From the cell containing the given text, extract its center point as [X, Y] coordinate. 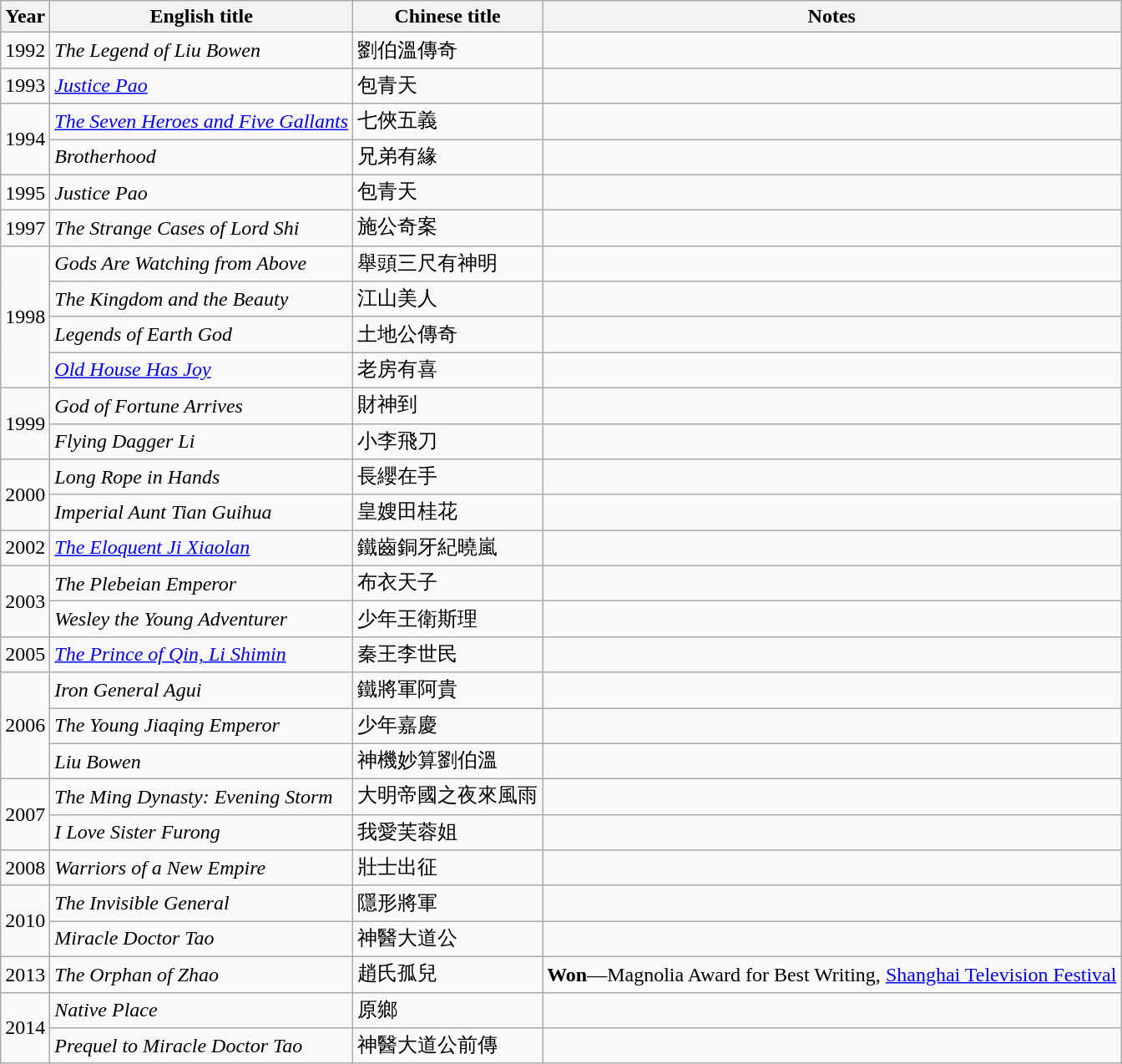
趙氏孤兒 [447, 974]
小李飛刀 [447, 441]
2008 [25, 869]
2006 [25, 726]
Long Rope in Hands [202, 478]
Prequel to Miracle Doctor Tao [202, 1046]
布衣天子 [447, 583]
老房有喜 [447, 371]
1997 [25, 229]
2013 [25, 974]
少年嘉慶 [447, 727]
壯士出征 [447, 869]
長纓在手 [447, 478]
Imperial Aunt Tian Guihua [202, 513]
2014 [25, 1027]
1992 [25, 50]
Miracle Doctor Tao [202, 939]
The Young Jiaqing Emperor [202, 727]
God of Fortune Arrives [202, 406]
神醫大道公 [447, 939]
The Legend of Liu Bowen [202, 50]
Old House Has Joy [202, 371]
2003 [25, 601]
Brotherhood [202, 157]
Warriors of a New Empire [202, 869]
大明帝國之夜來風雨 [447, 797]
2000 [25, 494]
Legends of Earth God [202, 334]
鐵齒銅牙紀曉嵐 [447, 548]
Gods Are Watching from Above [202, 264]
七俠五義 [447, 122]
隱形將軍 [447, 904]
秦王李世民 [447, 655]
Native Place [202, 1011]
1994 [25, 139]
1995 [25, 192]
江山美人 [447, 299]
2007 [25, 815]
The Plebeian Emperor [202, 583]
The Strange Cases of Lord Shi [202, 229]
Liu Bowen [202, 762]
2010 [25, 920]
2002 [25, 548]
The Ming Dynasty: Evening Storm [202, 797]
English title [202, 17]
2005 [25, 655]
劉伯溫傳奇 [447, 50]
1999 [25, 423]
兄弟有緣 [447, 157]
Notes [831, 17]
1998 [25, 317]
Won—Magnolia Award for Best Writing, Shanghai Television Festival [831, 974]
The Prince of Qin, Li Shimin [202, 655]
我愛芙蓉姐 [447, 832]
The Eloquent Ji Xiaolan [202, 548]
Wesley the Young Adventurer [202, 620]
舉頭三尺有神明 [447, 264]
Chinese title [447, 17]
神醫大道公前傳 [447, 1046]
Iron General Agui [202, 690]
土地公傳奇 [447, 334]
施公奇案 [447, 229]
The Kingdom and the Beauty [202, 299]
I Love Sister Furong [202, 832]
原鄉 [447, 1011]
1993 [25, 85]
少年王衛斯理 [447, 620]
The Orphan of Zhao [202, 974]
皇嫂田桂花 [447, 513]
The Invisible General [202, 904]
財神到 [447, 406]
Flying Dagger Li [202, 441]
The Seven Heroes and Five Gallants [202, 122]
神機妙算劉伯溫 [447, 762]
鐵將軍阿貴 [447, 690]
Year [25, 17]
